Capture the cell that displays the provided text and extract its (X, Y) central coordinate. 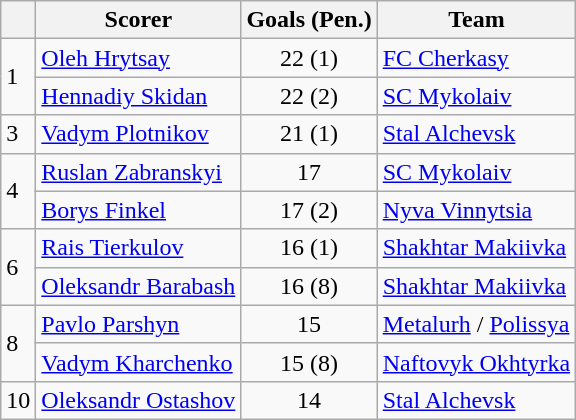
Goals (Pen.) (309, 20)
8 (18, 343)
10 (18, 400)
Naftovyk Okhtyrka (476, 362)
Borys Finkel (138, 210)
6 (18, 267)
Rais Tierkulov (138, 248)
1 (18, 77)
3 (18, 134)
16 (1) (309, 248)
Scorer (138, 20)
22 (2) (309, 96)
Oleh Hrytsay (138, 58)
Team (476, 20)
Metalurh / Polissya (476, 324)
21 (1) (309, 134)
15 (8) (309, 362)
17 (2) (309, 210)
Pavlo Parshyn (138, 324)
22 (1) (309, 58)
15 (309, 324)
4 (18, 191)
Vadym Kharchenko (138, 362)
FC Cherkasy (476, 58)
Nyva Vinnytsia (476, 210)
Hennadiy Skidan (138, 96)
14 (309, 400)
Vadym Plotnikov (138, 134)
16 (8) (309, 286)
Oleksandr Ostashov (138, 400)
17 (309, 172)
Oleksandr Barabash (138, 286)
Ruslan Zabranskyi (138, 172)
